Extract the (X, Y) coordinate from the center of the cell holding the provided text.  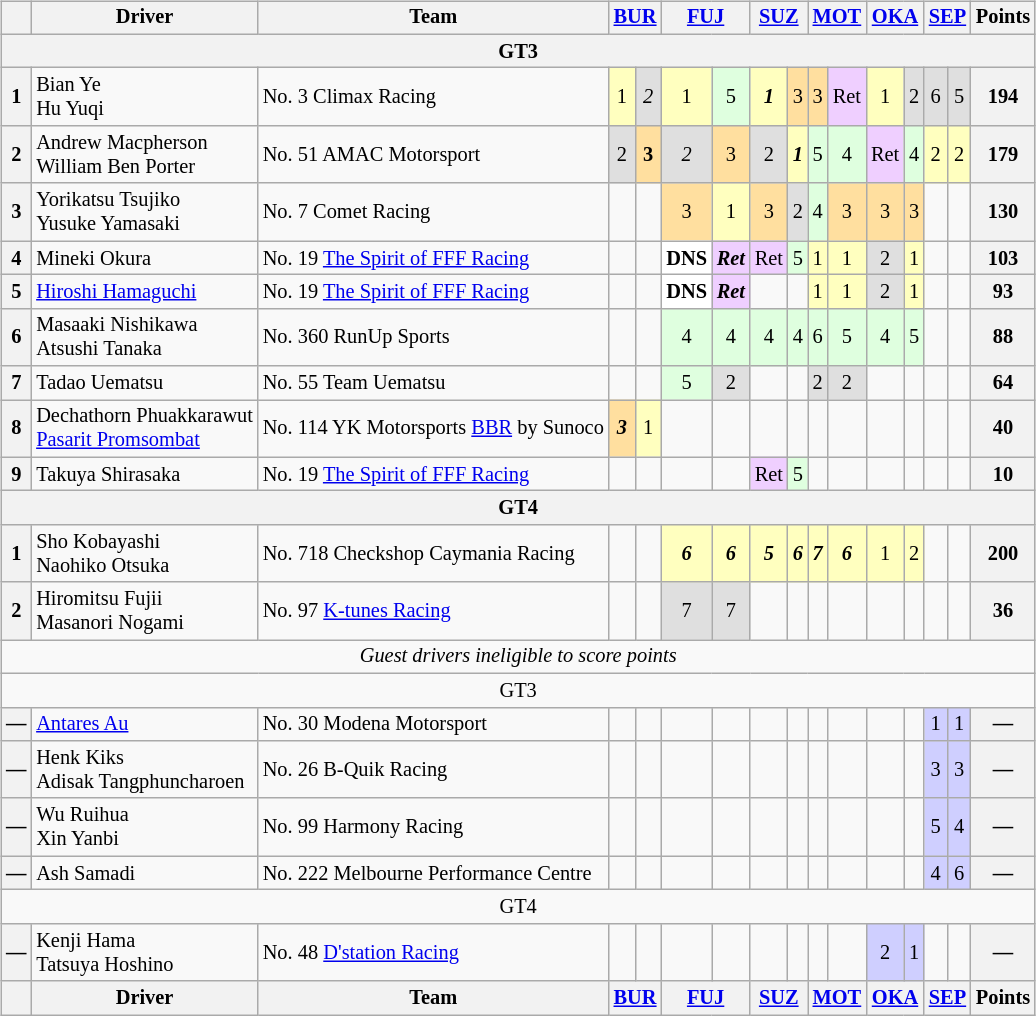
10 (1003, 474)
No. 51 AMAC Motorsport (434, 155)
Hiroshi Hamaguchi (144, 292)
Wu Ruihua Xin Yanbi (144, 827)
Ash Samadi (144, 873)
200 (1003, 554)
No. 360 RunUp Sports (434, 337)
36 (1003, 611)
No. 222 Melbourne Performance Centre (434, 873)
No. 48 D'station Racing (434, 952)
No. 718 Checkshop Caymania Racing (434, 554)
Antares Au (144, 724)
No. 99 Harmony Racing (434, 827)
Mineki Okura (144, 258)
Andrew Macpherson William Ben Porter (144, 155)
179 (1003, 155)
No. 97 K-tunes Racing (434, 611)
194 (1003, 97)
No. 26 B-Quik Racing (434, 770)
8 (16, 429)
Masaaki Nishikawa Atsushi Tanaka (144, 337)
64 (1003, 383)
40 (1003, 429)
Sho Kobayashi Naohiko Otsuka (144, 554)
Kenji Hama Tatsuya Hoshino (144, 952)
93 (1003, 292)
No. 3 Climax Racing (434, 97)
Guest drivers ineligible to score points (518, 657)
Hiromitsu Fujii Masanori Nogami (144, 611)
Yorikatsu Tsujiko Yusuke Yamasaki (144, 212)
9 (16, 474)
130 (1003, 212)
Bian Ye Hu Yuqi (144, 97)
88 (1003, 337)
No. 30 Modena Motorsport (434, 724)
103 (1003, 258)
No. 7 Comet Racing (434, 212)
No. 114 YK Motorsports BBR by Sunoco (434, 429)
Henk Kiks Adisak Tangphuncharoen (144, 770)
Tadao Uematsu (144, 383)
No. 55 Team Uematsu (434, 383)
Takuya Shirasaka (144, 474)
Dechathorn Phuakkarawut Pasarit Promsombat (144, 429)
